Output the (X, Y) coordinate of the center of the cell containing the given text.  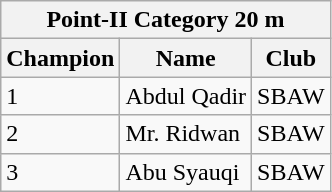
Name (186, 58)
1 (60, 96)
2 (60, 134)
Point-II Category 20 m (166, 20)
Abdul Qadir (186, 96)
3 (60, 172)
Abu Syauqi (186, 172)
Champion (60, 58)
Mr. Ridwan (186, 134)
Club (291, 58)
